For the text-containing cell, return its midpoint in [x, y] coordinate format. 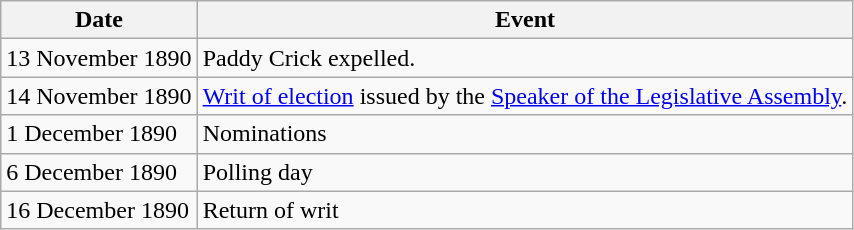
13 November 1890 [99, 58]
6 December 1890 [99, 172]
Date [99, 20]
Writ of election issued by the Speaker of the Legislative Assembly. [525, 96]
Paddy Crick expelled. [525, 58]
Polling day [525, 172]
14 November 1890 [99, 96]
Event [525, 20]
16 December 1890 [99, 210]
1 December 1890 [99, 134]
Nominations [525, 134]
Return of writ [525, 210]
